Provide the [x, y] coordinate of the cell's center where the given text is located.  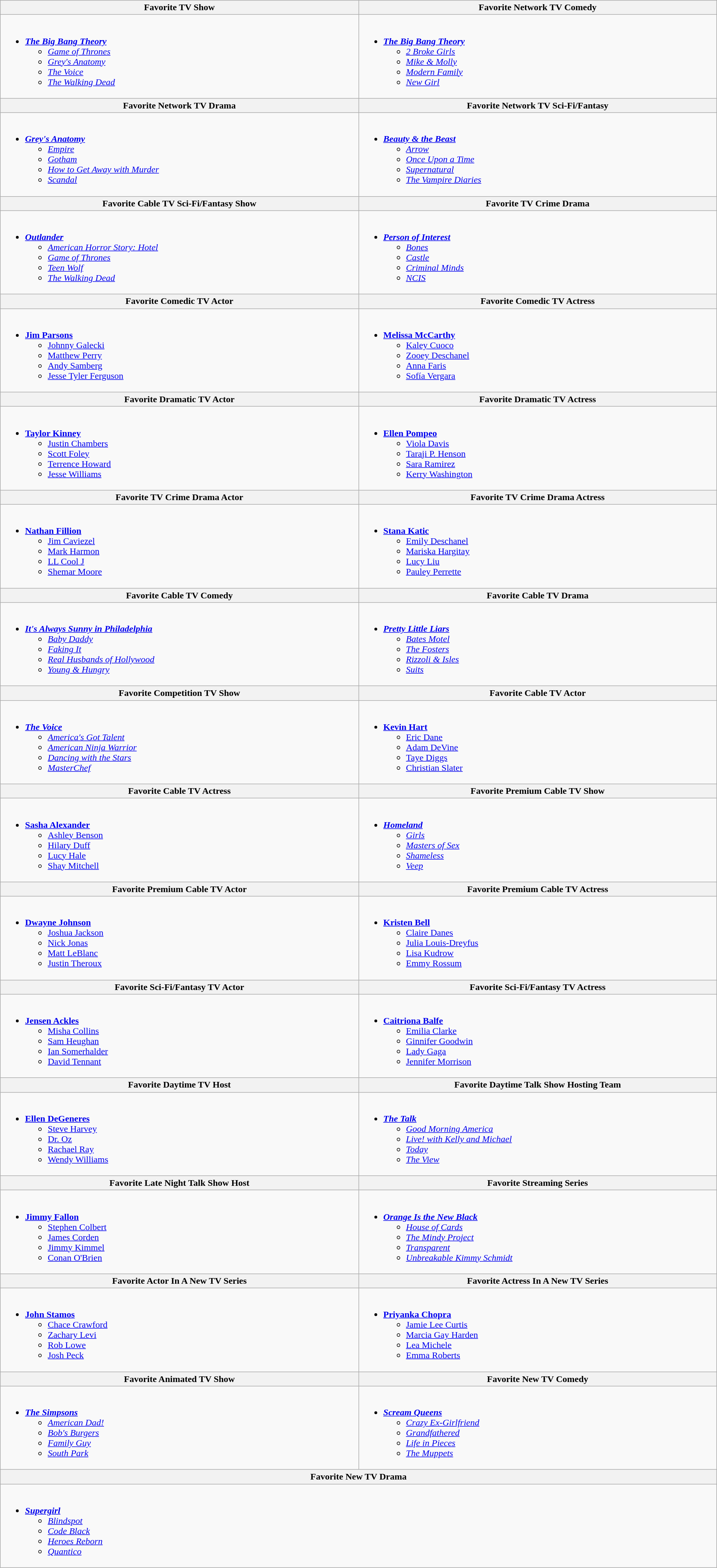
Sasha AlexanderAshley BensonHilary DuffLucy HaleShay Mitchell [179, 840]
Favorite Actor In A New TV Series [179, 1281]
OutlanderAmerican Horror Story: HotelGame of ThronesTeen WolfThe Walking Dead [179, 253]
Ellen PompeoViola DavisTaraji P. HensonSara RamirezKerry Washington [538, 448]
Favorite Comedic TV Actress [538, 301]
Melissa McCarthyKaley CuocoZooey DeschanelAnna FarisSofía Vergara [538, 350]
Favorite Animated TV Show [179, 1379]
The Big Bang Theory2 Broke GirlsMike & MollyModern FamilyNew Girl [538, 57]
Favorite Premium Cable TV Actress [538, 889]
Favorite Daytime TV Host [179, 1085]
Favorite TV Show [179, 8]
The TalkGood Morning AmericaLive! with Kelly and MichaelTodayThe View [538, 1134]
Favorite Late Night Talk Show Host [179, 1183]
Person of InterestBonesCastleCriminal MindsNCIS [538, 253]
Favorite Cable TV Actress [179, 791]
Favorite Dramatic TV Actor [179, 399]
SupergirlBlindspotCode BlackHeroes RebornQuantico [358, 1526]
Favorite Premium Cable TV Show [538, 791]
Favorite New TV Comedy [538, 1379]
Dwayne JohnsonJoshua JacksonNick JonasMatt LeBlancJustin Theroux [179, 938]
The VoiceAmerica's Got TalentAmerican Ninja WarriorDancing with the StarsMasterChef [179, 742]
Favorite Comedic TV Actor [179, 301]
Ellen DeGeneresSteve HarveyDr. OzRachael RayWendy Williams [179, 1134]
Favorite Competition TV Show [179, 693]
Scream QueensCrazy Ex-GirlfriendGrandfatheredLife in PiecesThe Muppets [538, 1428]
Favorite Cable TV Actor [538, 693]
Favorite Sci-Fi/Fantasy TV Actress [538, 987]
Favorite Cable TV Sci-Fi/Fantasy Show [179, 203]
Favorite Dramatic TV Actress [538, 399]
Jensen AcklesMisha CollinsSam HeughanIan SomerhalderDavid Tennant [179, 1036]
Kristen BellClaire DanesJulia Louis-DreyfusLisa KudrowEmmy Rossum [538, 938]
Favorite Premium Cable TV Actor [179, 889]
Caitriona BalfeEmilia ClarkeGinnifer GoodwinLady GagaJennifer Morrison [538, 1036]
Favorite TV Crime Drama Actress [538, 497]
The SimpsonsAmerican Dad!Bob's BurgersFamily GuySouth Park [179, 1428]
HomelandGirlsMasters of SexShamelessVeep [538, 840]
Favorite Cable TV Drama [538, 595]
Priyanka ChopraJamie Lee CurtisMarcia Gay HardenLea MicheleEmma Roberts [538, 1330]
Beauty & the BeastArrowOnce Upon a TimeSupernaturalThe Vampire Diaries [538, 154]
Favorite Cable TV Comedy [179, 595]
Favorite New TV Drama [358, 1477]
Favorite Network TV Drama [179, 105]
Taylor KinneyJustin ChambersScott FoleyTerrence HowardJesse Williams [179, 448]
It's Always Sunny in PhiladelphiaBaby DaddyFaking ItReal Husbands of HollywoodYoung & Hungry [179, 644]
Nathan FillionJim CaviezelMark HarmonLL Cool JShemar Moore [179, 546]
Favorite Actress In A New TV Series [538, 1281]
Orange Is the New BlackHouse of CardsThe Mindy ProjectTransparentUnbreakable Kimmy Schmidt [538, 1232]
Kevin HartEric DaneAdam DeVineTaye DiggsChristian Slater [538, 742]
Favorite Daytime Talk Show Hosting Team [538, 1085]
John StamosChace CrawfordZachary LeviRob LoweJosh Peck [179, 1330]
Stana KaticEmily DeschanelMariska HargitayLucy LiuPauley Perrette [538, 546]
Favorite Sci-Fi/Fantasy TV Actor [179, 987]
Pretty Little LiarsBates MotelThe FostersRizzoli & IslesSuits [538, 644]
Favorite TV Crime Drama [538, 203]
Jimmy FallonStephen ColbertJames CordenJimmy KimmelConan O'Brien [179, 1232]
Favorite Network TV Sci-Fi/Fantasy [538, 105]
Favorite Network TV Comedy [538, 8]
The Big Bang TheoryGame of ThronesGrey's AnatomyThe VoiceThe Walking Dead [179, 57]
Grey's AnatomyEmpireGothamHow to Get Away with MurderScandal [179, 154]
Favorite TV Crime Drama Actor [179, 497]
Favorite Streaming Series [538, 1183]
Jim ParsonsJohnny GaleckiMatthew PerryAndy SambergJesse Tyler Ferguson [179, 350]
